Capture the cell that displays the provided text and extract its [x, y] central coordinate. 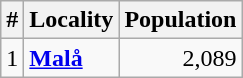
Locality [72, 20]
# [12, 20]
Malå [72, 58]
Population [180, 20]
2,089 [180, 58]
1 [12, 58]
